Capture the cell that displays the provided text and extract its [x, y] central coordinate. 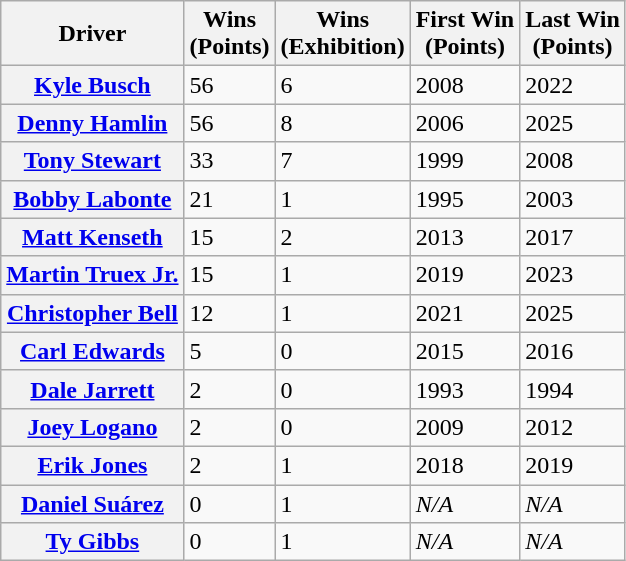
2006 [465, 123]
6 [342, 85]
1999 [465, 161]
Joey Logano [92, 427]
1994 [573, 389]
Daniel Suárez [92, 503]
2016 [573, 351]
2003 [573, 199]
7 [342, 161]
Denny Hamlin [92, 123]
2015 [465, 351]
2017 [573, 237]
1993 [465, 389]
Ty Gibbs [92, 542]
8 [342, 123]
2018 [465, 465]
Bobby Labonte [92, 199]
2009 [465, 427]
Matt Kenseth [92, 237]
Wins(Points) [230, 34]
Dale Jarrett [92, 389]
1995 [465, 199]
2013 [465, 237]
12 [230, 313]
2012 [573, 427]
2022 [573, 85]
2021 [465, 313]
Last Win(Points) [573, 34]
5 [230, 351]
2023 [573, 275]
Driver [92, 34]
Tony Stewart [92, 161]
Martin Truex Jr. [92, 275]
Wins(Exhibition) [342, 34]
First Win(Points) [465, 34]
Carl Edwards [92, 351]
Christopher Bell [92, 313]
Kyle Busch [92, 85]
33 [230, 161]
21 [230, 199]
Erik Jones [92, 465]
